For the text-containing cell, return its midpoint in [X, Y] coordinate format. 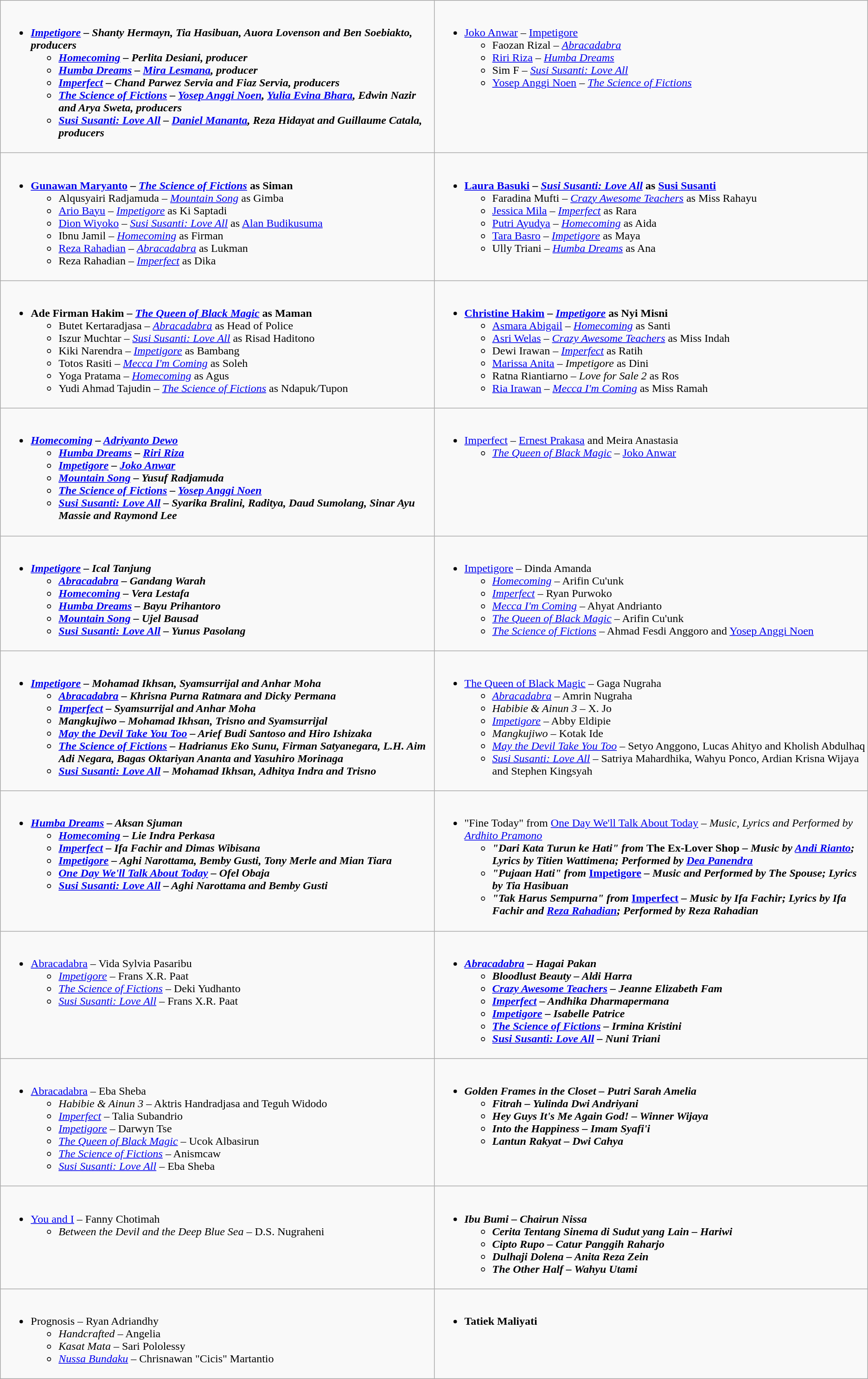
Tatiek Maliyati [651, 1334]
Imperfect – Ernest Prakasa and Meira AnastasiaThe Queen of Black Magic – Joko Anwar [651, 472]
Abracadabra – Vida Sylvia PasaribuImpetigore – Frans X.R. PaatThe Science of Fictions – Deki YudhantoSusi Susanti: Love All – Frans X.R. Paat [217, 994]
Joko Anwar – ImpetigoreFaozan Rizal – AbracadabraRiri Riza – Humba DreamsSim F – Susi Susanti: Love AllYosep Anggi Noen – The Science of Fictions [651, 77]
You and I – Fanny ChotimahBetween the Devil and the Deep Blue Sea – D.S. Nugraheni [217, 1238]
Prognosis – Ryan AdriandhyHandcrafted – AngeliaKasat Mata – Sari PololessyNussa Bundaku – Chrisnawan "Cicis" Martantio [217, 1334]
